Output the [X, Y] coordinate of the center of the cell containing the given text.  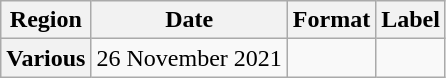
Format [331, 20]
Label [411, 20]
Date [189, 20]
26 November 2021 [189, 58]
Region [46, 20]
Various [46, 58]
